Provide the (x, y) coordinate of the cell's center where the given text is located.  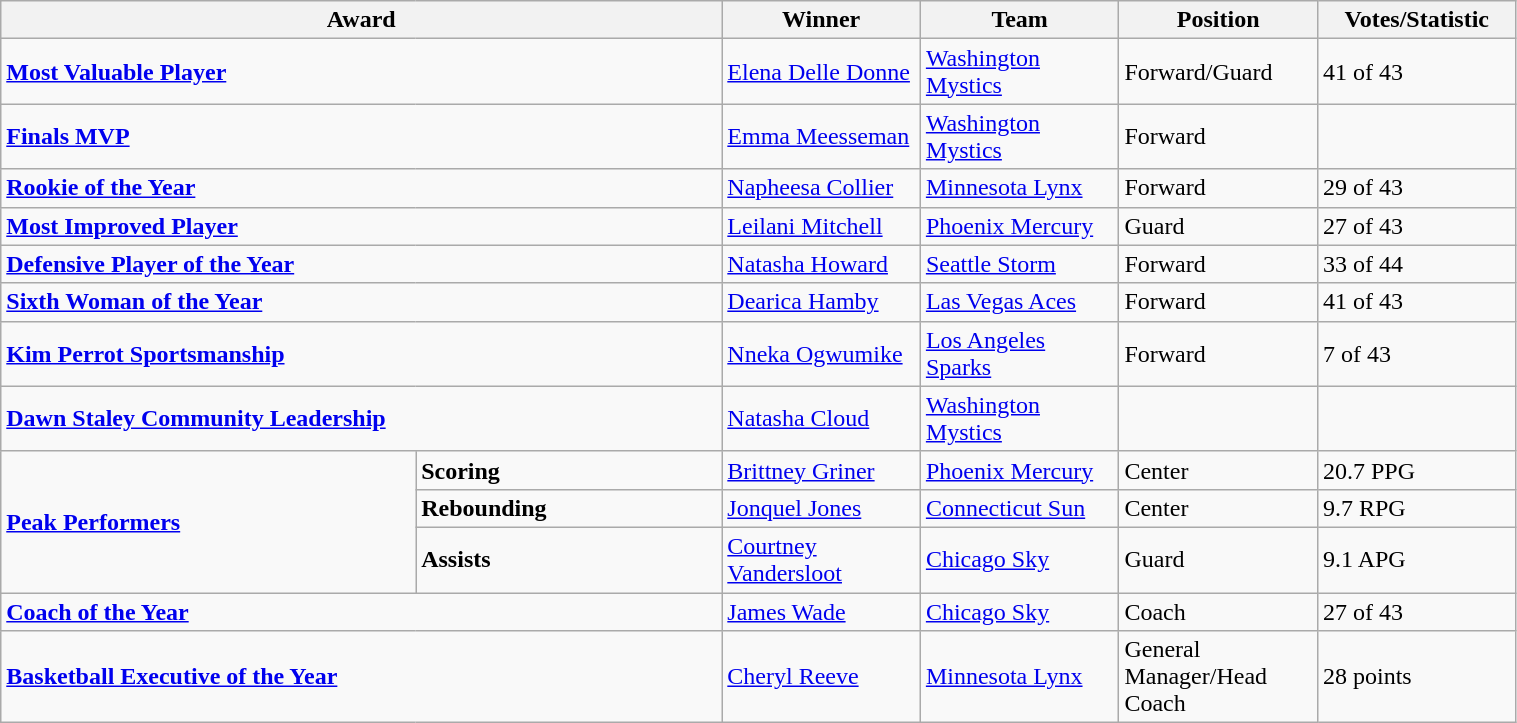
Assists (569, 560)
Scoring (569, 470)
Most Improved Player (362, 226)
Rebounding (569, 508)
Seattle Storm (1020, 264)
Las Vegas Aces (1020, 302)
9.7 RPG (1416, 508)
9.1 APG (1416, 560)
Jonquel Jones (822, 508)
Coach (1218, 611)
Forward/Guard (1218, 72)
General Manager/Head Coach (1218, 677)
Kim Perrot Sportsmanship (362, 354)
James Wade (822, 611)
Connecticut Sun (1020, 508)
Natasha Howard (822, 264)
Rookie of the Year (362, 188)
33 of 44 (1416, 264)
Nneka Ogwumike (822, 354)
Award (362, 20)
20.7 PPG (1416, 470)
Peak Performers (208, 522)
Dawn Staley Community Leadership (362, 418)
Coach of the Year (362, 611)
28 points (1416, 677)
Courtney Vandersloot (822, 560)
Sixth Woman of the Year (362, 302)
7 of 43 (1416, 354)
Basketball Executive of the Year (362, 677)
Los Angeles Sparks (1020, 354)
Leilani Mitchell (822, 226)
Natasha Cloud (822, 418)
Elena Delle Donne (822, 72)
Brittney Griner (822, 470)
29 of 43 (1416, 188)
Finals MVP (362, 136)
Defensive Player of the Year (362, 264)
Votes/Statistic (1416, 20)
Emma Meesseman (822, 136)
Position (1218, 20)
Most Valuable Player (362, 72)
Winner (822, 20)
Team (1020, 20)
Dearica Hamby (822, 302)
Napheesa Collier (822, 188)
Cheryl Reeve (822, 677)
